Pinpoint the cell where the given text exists, returning its (x, y) midpoint coordinate. 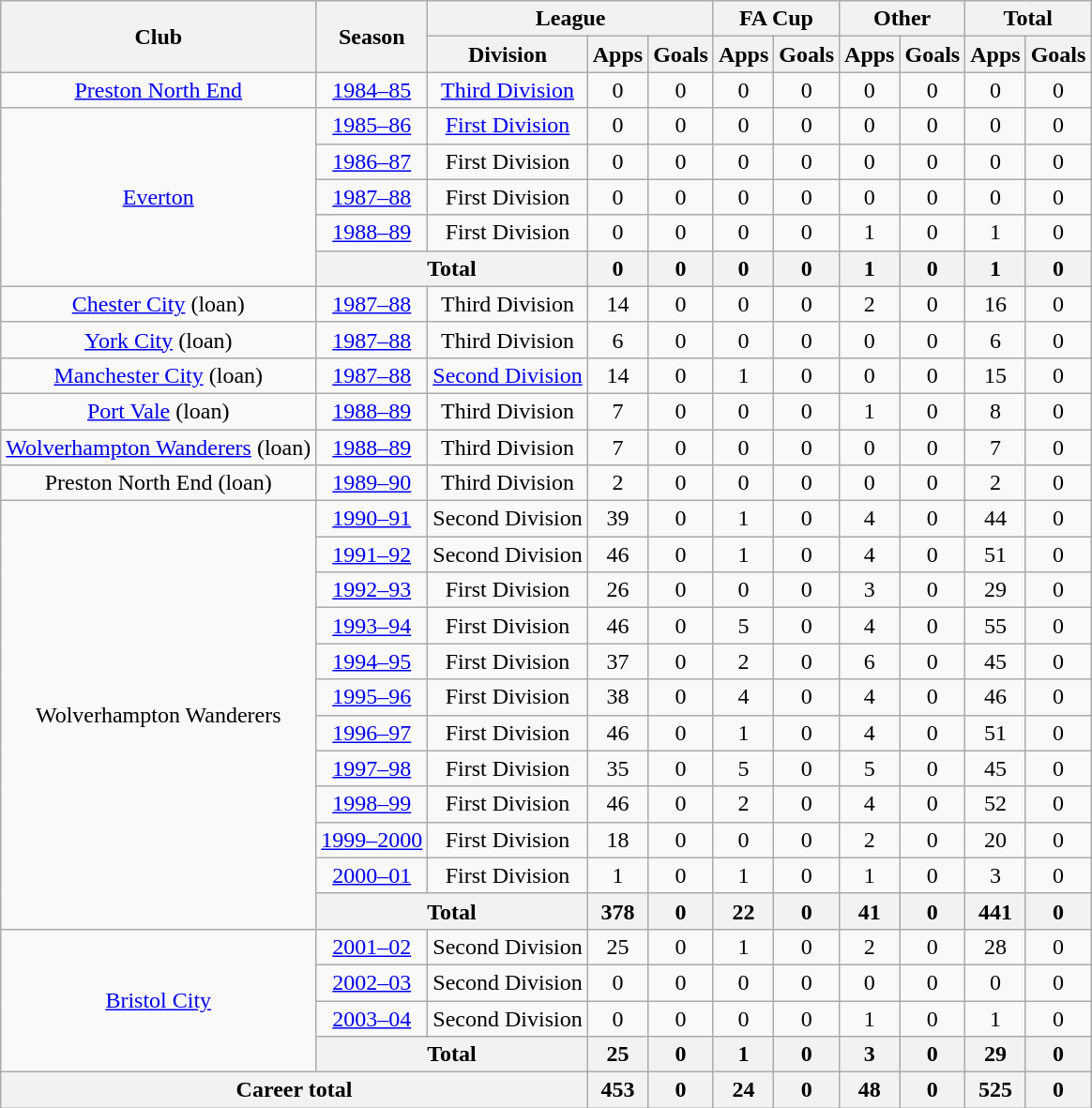
1986–87 (372, 161)
Bristol City (159, 1000)
Season (372, 37)
1989–90 (372, 483)
2001–02 (372, 947)
16 (995, 304)
2000–01 (372, 875)
League (570, 19)
1993–94 (372, 626)
Chester City (loan) (159, 304)
York City (loan) (159, 340)
2002–03 (372, 982)
Port Vale (loan) (159, 411)
Wolverhampton Wanderers (159, 715)
453 (617, 1090)
15 (995, 375)
1984–85 (372, 90)
48 (870, 1090)
1985–86 (372, 126)
44 (995, 519)
378 (617, 911)
1995–96 (372, 697)
1996–97 (372, 733)
525 (995, 1090)
1990–91 (372, 519)
Everton (159, 197)
1999–2000 (372, 840)
Preston North End (159, 90)
26 (617, 590)
Division (508, 54)
Career total (295, 1090)
441 (995, 911)
8 (995, 411)
38 (617, 697)
41 (870, 911)
55 (995, 626)
28 (995, 947)
37 (617, 661)
FA Cup (776, 19)
Club (159, 37)
1994–95 (372, 661)
Wolverhampton Wanderers (loan) (159, 448)
1997–98 (372, 768)
22 (743, 911)
1998–99 (372, 804)
1991–92 (372, 554)
20 (995, 840)
18 (617, 840)
1992–93 (372, 590)
52 (995, 804)
24 (743, 1090)
35 (617, 768)
Manchester City (loan) (159, 375)
Preston North End (loan) (159, 483)
2003–04 (372, 1018)
39 (617, 519)
Other (902, 19)
